Extract the [x, y] coordinate from the center of the cell holding the provided text.  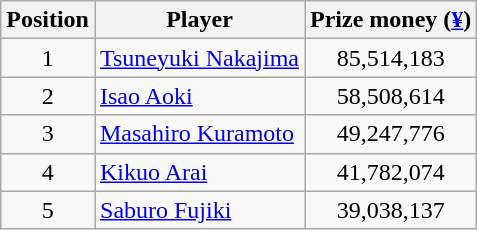
Kikuo Arai [199, 172]
Prize money (¥) [390, 20]
49,247,776 [390, 134]
41,782,074 [390, 172]
85,514,183 [390, 58]
5 [48, 210]
Position [48, 20]
58,508,614 [390, 96]
39,038,137 [390, 210]
Saburo Fujiki [199, 210]
1 [48, 58]
Isao Aoki [199, 96]
Player [199, 20]
2 [48, 96]
3 [48, 134]
Masahiro Kuramoto [199, 134]
Tsuneyuki Nakajima [199, 58]
4 [48, 172]
